Capture the cell that displays the provided text and extract its [x, y] central coordinate. 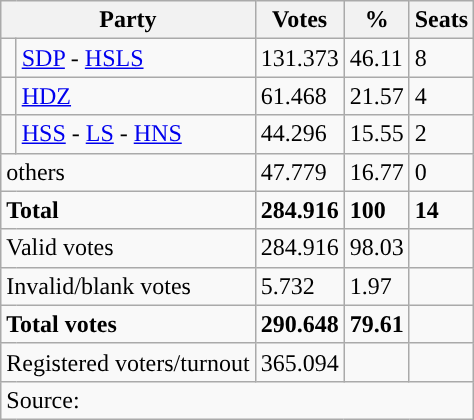
131.373 [300, 58]
others [128, 172]
46.11 [376, 58]
8 [441, 58]
5.732 [300, 286]
21.57 [376, 96]
1.97 [376, 286]
Total votes [128, 324]
15.55 [376, 134]
% [376, 20]
61.468 [300, 96]
Invalid/blank votes [128, 286]
2 [441, 134]
16.77 [376, 172]
47.779 [300, 172]
44.296 [300, 134]
290.648 [300, 324]
HSS - LS - HNS [136, 134]
Total [128, 210]
100 [376, 210]
HDZ [136, 96]
365.094 [300, 362]
Party [128, 20]
4 [441, 96]
Registered voters/turnout [128, 362]
Source: [238, 400]
79.61 [376, 324]
14 [441, 210]
Seats [441, 20]
0 [441, 172]
Votes [300, 20]
SDP - HSLS [136, 58]
Valid votes [128, 248]
98.03 [376, 248]
